Find where the given text appears and provide that cell's center as [X, Y] coordinate. 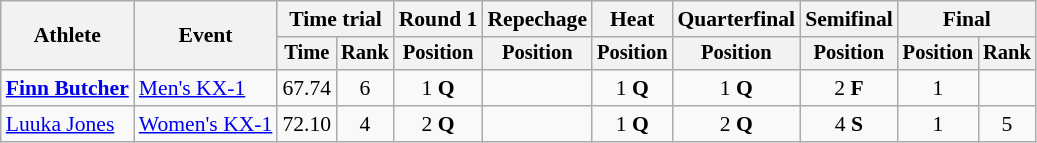
Round 1 [438, 19]
67.74 [306, 88]
Time trial [335, 19]
Heat [632, 19]
Athlete [68, 36]
2 F [849, 88]
Time [306, 54]
Women's KX-1 [206, 124]
Semifinal [849, 19]
Event [206, 36]
5 [1007, 124]
6 [365, 88]
4 [365, 124]
Repechage [537, 19]
72.10 [306, 124]
Finn Butcher [68, 88]
Men's KX-1 [206, 88]
4 S [849, 124]
Quarterfinal [736, 19]
Final [967, 19]
Luuka Jones [68, 124]
